Output the (X, Y) coordinate of the center of the cell containing the given text.  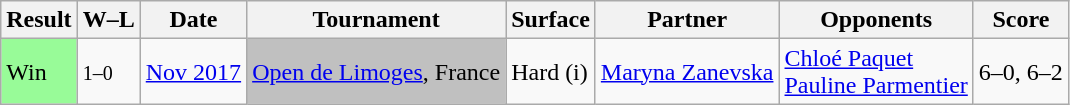
Surface (551, 20)
Chloé Paquet Pauline Parmentier (876, 72)
Partner (687, 20)
6–0, 6–2 (1020, 72)
1–0 (108, 72)
Result (39, 20)
Opponents (876, 20)
Date (193, 20)
Win (39, 72)
Score (1020, 20)
Nov 2017 (193, 72)
Hard (i) (551, 72)
W–L (108, 20)
Tournament (376, 20)
Maryna Zanevska (687, 72)
Open de Limoges, France (376, 72)
